Scan for the cell matching the given text and deliver its [X, Y] coordinate at center. 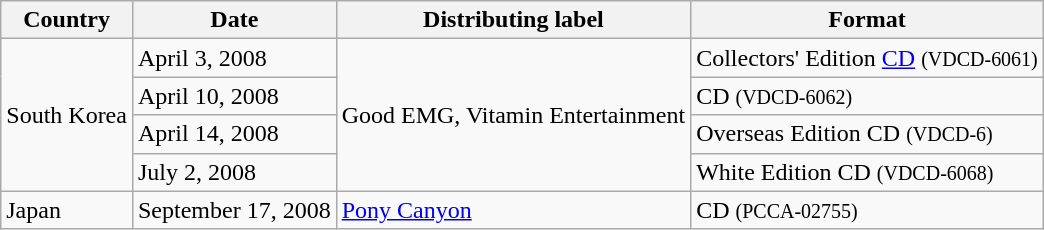
Good EMG, Vitamin Entertainment [513, 115]
April 10, 2008 [234, 96]
South Korea [67, 115]
July 2, 2008 [234, 172]
Japan [67, 210]
April 14, 2008 [234, 134]
Overseas Edition CD (VDCD-6) [868, 134]
Pony Canyon [513, 210]
Distributing label [513, 20]
CD (PCCA-02755) [868, 210]
April 3, 2008 [234, 58]
Date [234, 20]
September 17, 2008 [234, 210]
Country [67, 20]
Collectors' Edition CD (VDCD-6061) [868, 58]
CD (VDCD-6062) [868, 96]
White Edition CD (VDCD-6068) [868, 172]
Format [868, 20]
